Identify which cell holds the provided text, then report its [X, Y] central coordinate. 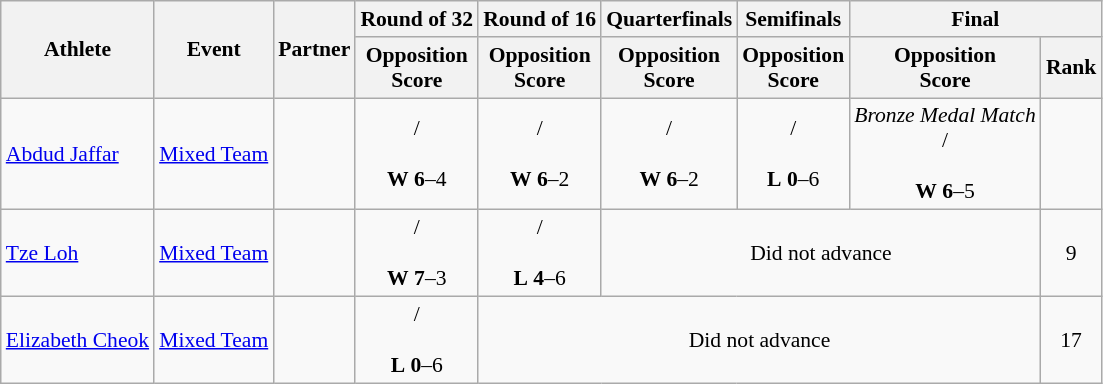
Semifinals [793, 19]
/ W 6–4 [416, 154]
/ W 7–3 [416, 254]
Final [975, 19]
Quarterfinals [669, 19]
Elizabeth Cheok [78, 340]
Tze Loh [78, 254]
Round of 16 [540, 19]
Rank [1072, 68]
Event [214, 50]
Round of 32 [416, 19]
Abdud Jaffar [78, 154]
Bronze Medal Match/ W 6–5 [945, 154]
9 [1072, 254]
Partner [314, 50]
/ L 4–6 [540, 254]
17 [1072, 340]
Athlete [78, 50]
